Capture the cell that displays the provided text and extract its (x, y) central coordinate. 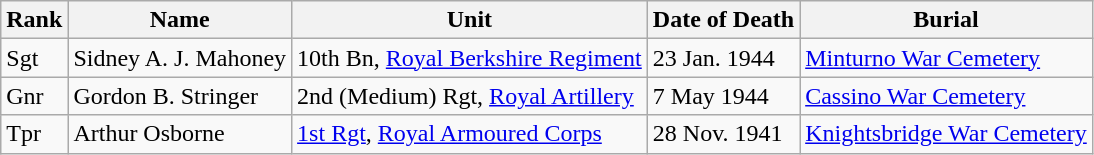
7 May 1944 (723, 96)
2nd (Medium) Rgt, Royal Artillery (470, 96)
Unit (470, 20)
Knightsbridge War Cemetery (946, 134)
Tpr (34, 134)
10th Bn, Royal Berkshire Regiment (470, 58)
Burial (946, 20)
28 Nov. 1941 (723, 134)
Gordon B. Stringer (180, 96)
Name (180, 20)
Minturno War Cemetery (946, 58)
23 Jan. 1944 (723, 58)
Rank (34, 20)
Gnr (34, 96)
Arthur Osborne (180, 134)
Sidney A. J. Mahoney (180, 58)
Cassino War Cemetery (946, 96)
Date of Death (723, 20)
1st Rgt, Royal Armoured Corps (470, 134)
Sgt (34, 58)
